Identify which cell holds the provided text, then report its (x, y) central coordinate. 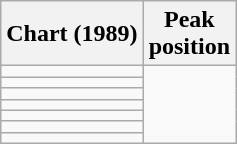
Peak position (189, 34)
Chart (1989) (72, 34)
